Pinpoint the cell where the given text exists, returning its [x, y] midpoint coordinate. 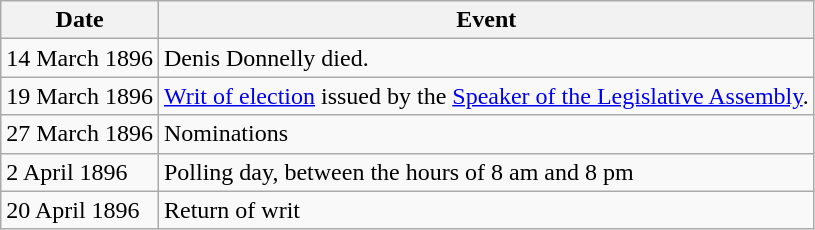
Denis Donnelly died. [486, 58]
Date [80, 20]
2 April 1896 [80, 172]
20 April 1896 [80, 210]
Return of writ [486, 210]
27 March 1896 [80, 134]
14 March 1896 [80, 58]
Writ of election issued by the Speaker of the Legislative Assembly. [486, 96]
Polling day, between the hours of 8 am and 8 pm [486, 172]
19 March 1896 [80, 96]
Event [486, 20]
Nominations [486, 134]
